Extract the (X, Y) coordinate from the center of the cell holding the provided text.  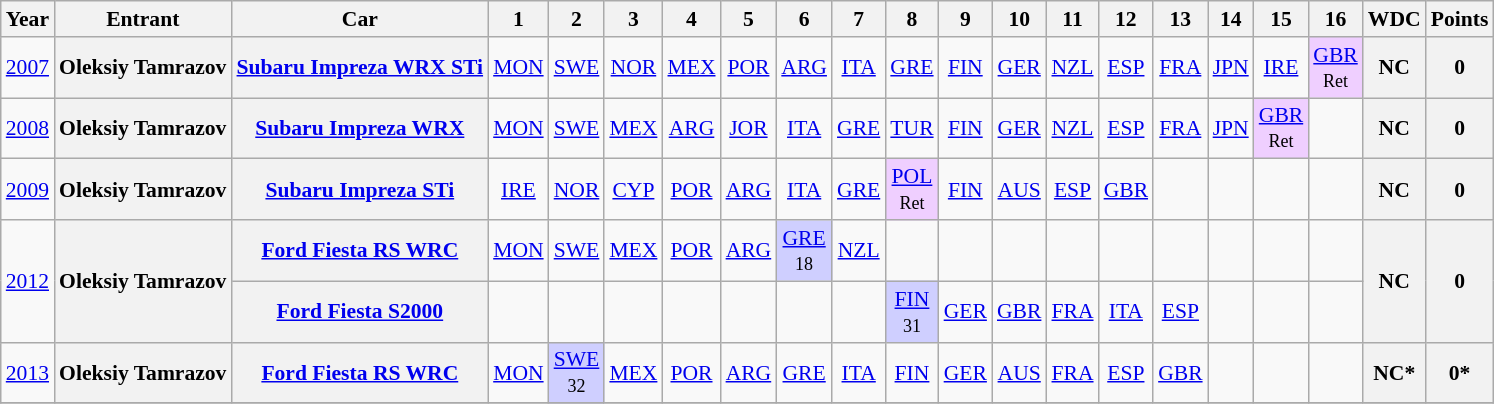
2 (577, 19)
Points (1460, 19)
CYP (633, 190)
9 (966, 19)
2009 (28, 190)
GRE18 (804, 250)
12 (1126, 19)
NC* (1394, 372)
Entrant (142, 19)
4 (691, 19)
14 (1231, 19)
Subaru Impreza STi (360, 190)
7 (858, 19)
SWE32 (577, 372)
JOR (749, 128)
8 (912, 19)
16 (1336, 19)
Year (28, 19)
GBR Ret (1282, 128)
5 (749, 19)
3 (633, 19)
0* (1460, 372)
Subaru Impreza WRX STi (360, 68)
Subaru Impreza WRX (360, 128)
6 (804, 19)
FIN31 (912, 312)
13 (1180, 19)
1 (518, 19)
Ford Fiesta S2000 (360, 312)
15 (1282, 19)
TUR (912, 128)
10 (1020, 19)
2012 (28, 281)
POLRet (912, 190)
2013 (28, 372)
2007 (28, 68)
Car (360, 19)
GBRRet (1336, 68)
2008 (28, 128)
11 (1072, 19)
WDC (1394, 19)
